Extract the [x, y] coordinate from the center of the cell holding the provided text.  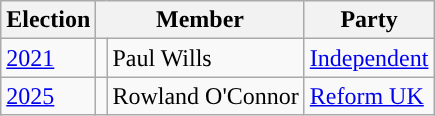
Election [48, 20]
2025 [48, 96]
Paul Wills [206, 58]
Rowland O'Connor [206, 96]
Member [200, 20]
Reform UK [369, 96]
Party [369, 20]
Independent [369, 58]
2021 [48, 58]
